Scan for the cell matching the given text and deliver its [x, y] coordinate at center. 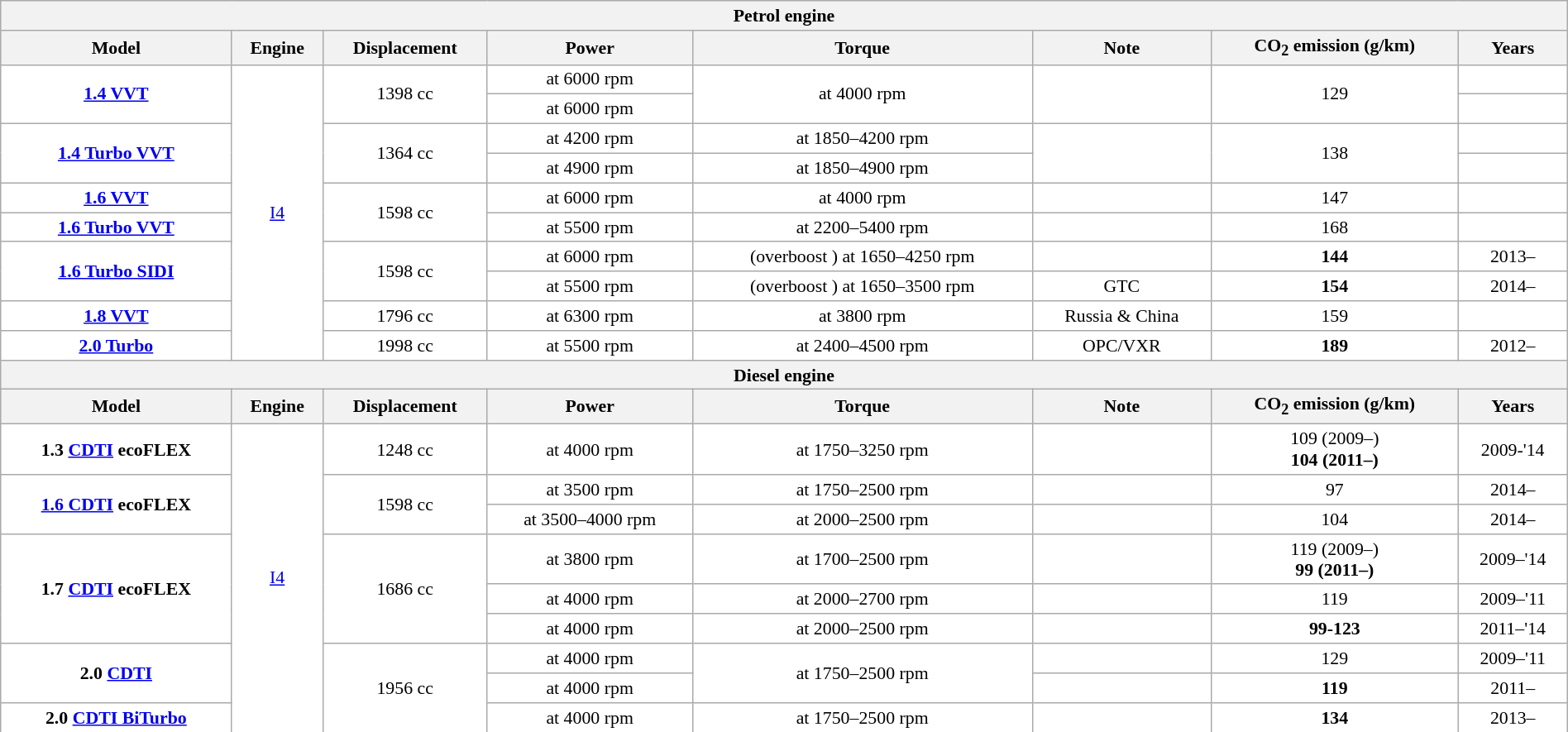
104 [1335, 519]
GTC [1121, 286]
2.0 CDTI BiTurbo [116, 717]
Petrol engine [784, 15]
2012– [1513, 345]
1248 cc [405, 448]
189 [1335, 345]
154 [1335, 286]
119 (2009–)99 (2011–) [1335, 559]
1.6 VVT [116, 197]
2011–'14 [1513, 629]
1956 cc [405, 687]
1.8 VVT [116, 315]
2.0 CDTI [116, 672]
at 1750–3250 rpm [862, 448]
168 [1335, 227]
at 1850–4200 rpm [862, 138]
Diesel engine [784, 375]
at 2200–5400 rpm [862, 227]
1796 cc [405, 315]
1.3 CDTI ecoFLEX [116, 448]
1.7 CDTI ecoFLEX [116, 589]
138 [1335, 152]
1364 cc [405, 152]
97 [1335, 489]
1686 cc [405, 589]
at 4900 rpm [590, 168]
at 4200 rpm [590, 138]
1398 cc [405, 94]
1.6 CDTI ecoFLEX [116, 503]
at 3500–4000 rpm [590, 519]
OPC/VXR [1121, 345]
159 [1335, 315]
(overboost ) at 1650–4250 rpm [862, 256]
at 6300 rpm [590, 315]
99-123 [1335, 629]
109 (2009–)104 (2011–) [1335, 448]
at 3500 rpm [590, 489]
at 1700–2500 rpm [862, 559]
2011– [1513, 687]
1.6 Turbo VVT [116, 227]
at 2000–2700 rpm [862, 599]
1.4 VVT [116, 94]
2009-'14 [1513, 448]
1.4 Turbo VVT [116, 152]
1.6 Turbo SIDI [116, 271]
at 1850–4900 rpm [862, 168]
1998 cc [405, 345]
2.0 Turbo [116, 345]
144 [1335, 256]
Russia & China [1121, 315]
2009–'14 [1513, 559]
147 [1335, 197]
134 [1335, 717]
(overboost ) at 1650–3500 rpm [862, 286]
at 2400–4500 rpm [862, 345]
